Output the [X, Y] coordinate of the center of the cell containing the given text.  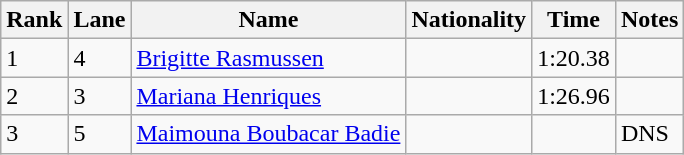
1:26.96 [574, 96]
4 [100, 58]
Nationality [469, 20]
1 [34, 58]
Notes [649, 20]
Lane [100, 20]
5 [100, 134]
Time [574, 20]
Mariana Henriques [268, 96]
1:20.38 [574, 58]
Maimouna Boubacar Badie [268, 134]
DNS [649, 134]
Rank [34, 20]
2 [34, 96]
Name [268, 20]
Brigitte Rasmussen [268, 58]
